Extract the (x, y) coordinate from the center of the cell holding the provided text.  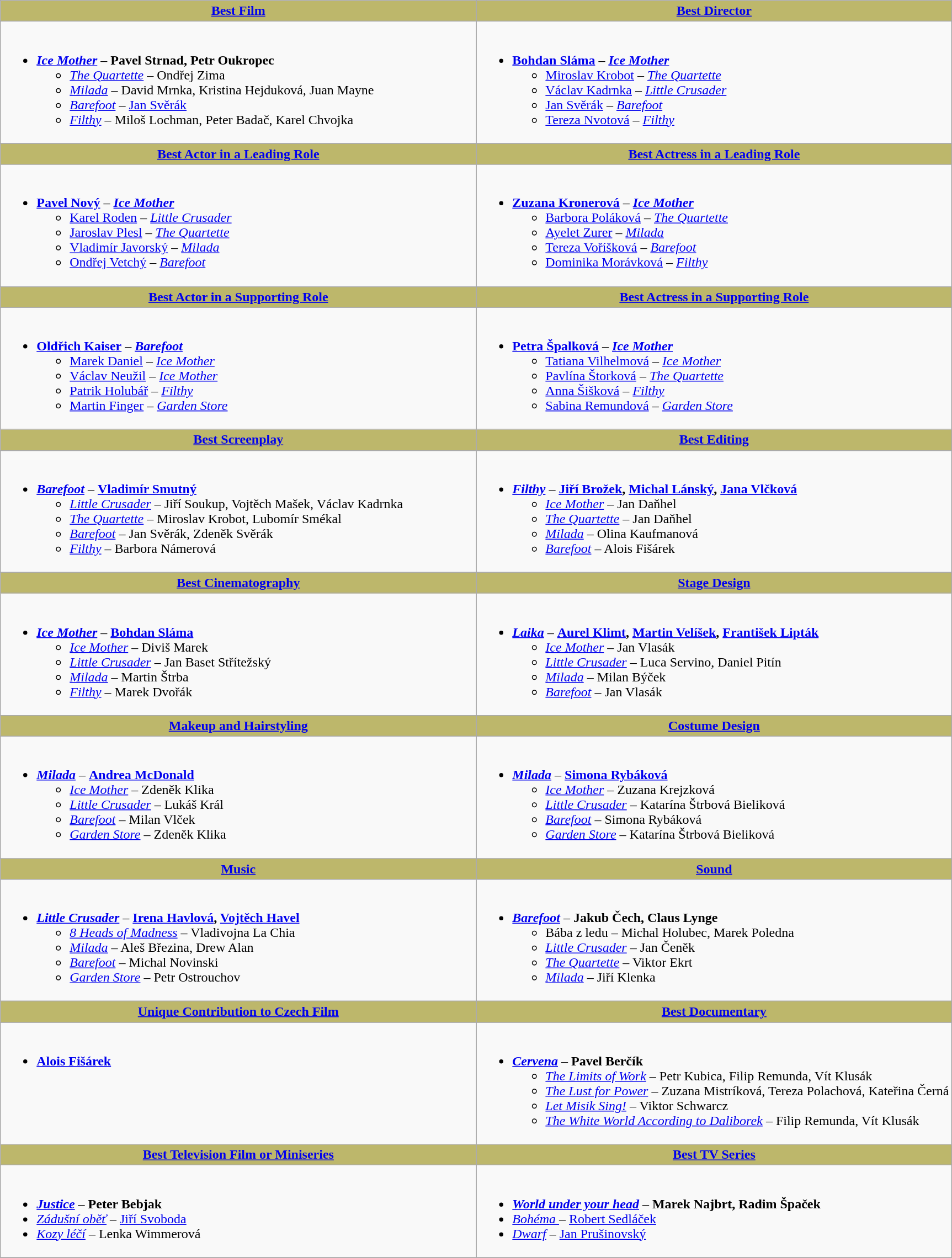
Best Actor in a Leading Role (238, 154)
Makeup and Hairstyling (238, 726)
Best Screenplay (238, 440)
Oldřich Kaiser – BarefootMarek Daniel – Ice MotherVáclav Neužil – Ice MotherPatrik Holubář – FilthyMartin Finger – Garden Store (238, 369)
Best Actor in a Supporting Role (238, 297)
Best Editing (714, 440)
Costume Design (714, 726)
Best Cinematography (238, 583)
Best Television Film or Miniseries (238, 1155)
Petra Špalková – Ice MotherTatiana Vilhelmová – Ice MotherPavlína Štorková – The QuartetteAnna Šišková – FilthySabina Remundová – Garden Store (714, 369)
Bohdan Sláma – Ice MotherMiroslav Krobot – The QuartetteVáclav Kadrnka – Little CrusaderJan Svěrák – BarefootTereza Nvotová – Filthy (714, 83)
Milada – Andrea McDonaldIce Mother – Zdeněk KlikaLittle Crusader – Lukáš KrálBarefoot – Milan VlčekGarden Store – Zdeněk Klika (238, 797)
Best Actress in a Leading Role (714, 154)
Best Director (714, 11)
Sound (714, 869)
Filthy – Jiří Brožek, Michal Lánský, Jana VlčkováIce Mother – Jan DaňhelThe Quartette – Jan DaňhelMilada – Olina KaufmanováBarefoot – Alois Fišárek (714, 511)
World under your head – Marek Najbrt, Radim ŠpačekBohéma – Robert SedláčekDwarf – Jan Prušinovský (714, 1212)
Ice Mother – Bohdan SlámaIce Mother – Diviš MarekLittle Crusader – Jan Baset StřítežskýMilada – Martin ŠtrbaFilthy – Marek Dvořák (238, 654)
Stage Design (714, 583)
Unique Contribution to Czech Film (238, 1012)
Zuzana Kronerová – Ice MotherBarbora Poláková – The QuartetteAyelet Zurer – MiladaTereza Voříšková – BarefootDominika Morávková – Filthy (714, 225)
Music (238, 869)
Justice – Peter BebjakZádušní oběť – Jiří SvobodaKozy léčí – Lenka Wimmerová (238, 1212)
Best TV Series (714, 1155)
Best Documentary (714, 1012)
Alois Fišárek (238, 1084)
Pavel Nový – Ice MotherKarel Roden – Little CrusaderJaroslav Plesl – The QuartetteVladimír Javorský – MiladaOndřej Vetchý – Barefoot (238, 225)
Best Actress in a Supporting Role (714, 297)
Best Film (238, 11)
